Output the [X, Y] coordinate of the center of the cell containing the given text.  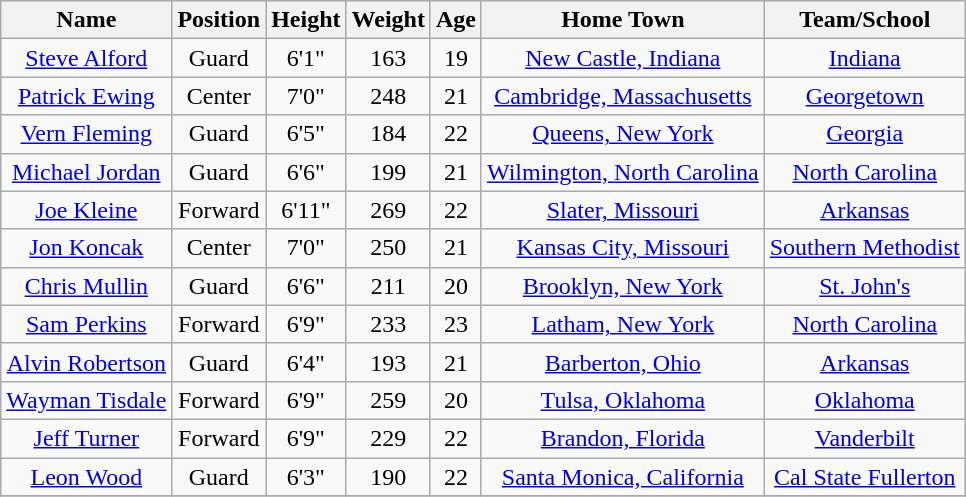
199 [388, 172]
Slater, Missouri [622, 210]
250 [388, 248]
19 [456, 58]
23 [456, 324]
Brandon, Florida [622, 438]
Sam Perkins [86, 324]
6'1" [306, 58]
193 [388, 362]
Jon Koncak [86, 248]
Team/School [864, 20]
Vanderbilt [864, 438]
6'4" [306, 362]
259 [388, 400]
269 [388, 210]
Georgetown [864, 96]
Wayman Tisdale [86, 400]
New Castle, Indiana [622, 58]
Kansas City, Missouri [622, 248]
248 [388, 96]
Wilmington, North Carolina [622, 172]
Age [456, 20]
Weight [388, 20]
6'3" [306, 477]
Position [219, 20]
Cal State Fullerton [864, 477]
163 [388, 58]
Barberton, Ohio [622, 362]
Leon Wood [86, 477]
Cambridge, Massachusetts [622, 96]
Patrick Ewing [86, 96]
Steve Alford [86, 58]
Height [306, 20]
Latham, New York [622, 324]
Chris Mullin [86, 286]
233 [388, 324]
229 [388, 438]
Oklahoma [864, 400]
184 [388, 134]
Name [86, 20]
Jeff Turner [86, 438]
190 [388, 477]
Michael Jordan [86, 172]
Home Town [622, 20]
Queens, New York [622, 134]
Alvin Robertson [86, 362]
6'5" [306, 134]
Tulsa, Oklahoma [622, 400]
St. John's [864, 286]
Indiana [864, 58]
6'11" [306, 210]
Vern Fleming [86, 134]
Joe Kleine [86, 210]
Southern Methodist [864, 248]
Georgia [864, 134]
Brooklyn, New York [622, 286]
211 [388, 286]
Santa Monica, California [622, 477]
